Return the [X, Y] coordinate for the center point of the cell that contains the specified text.  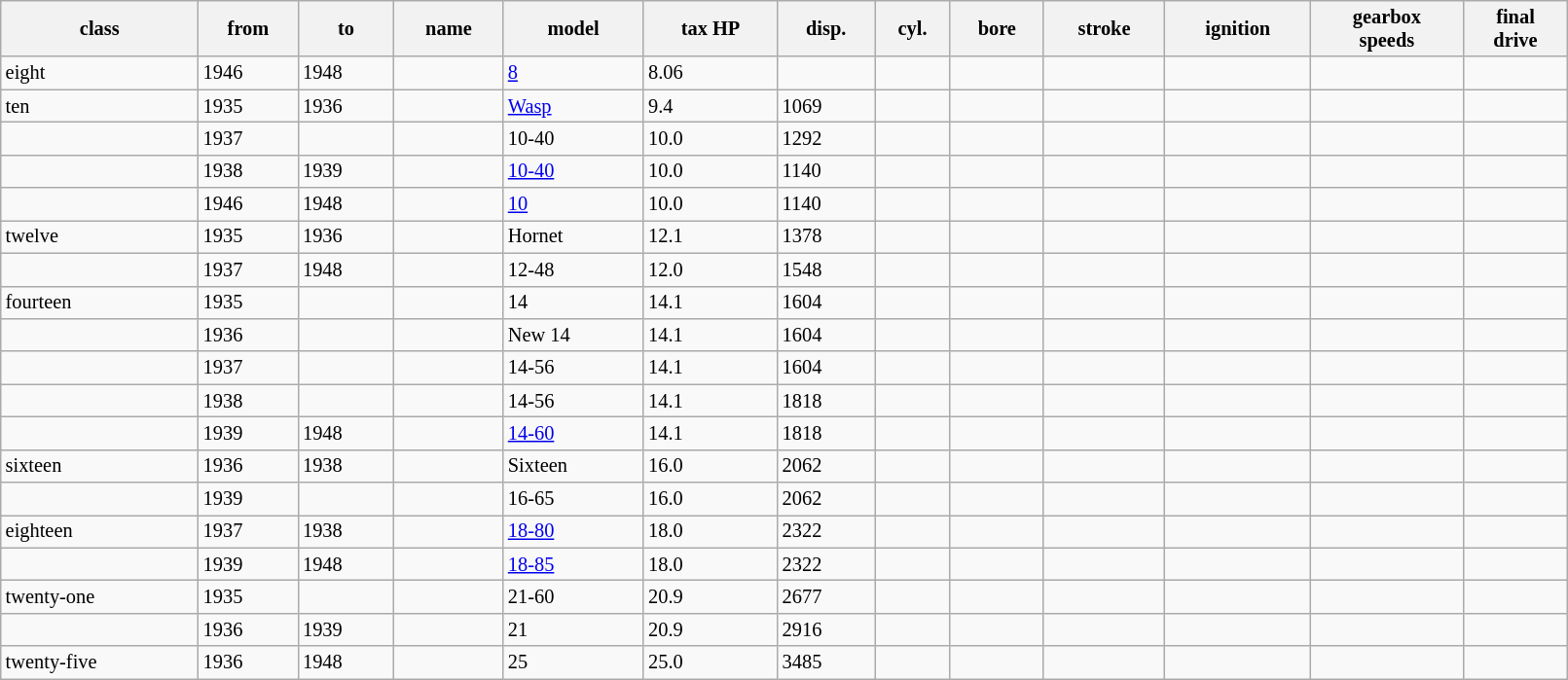
name [449, 28]
tax HP [711, 28]
ignition [1238, 28]
12.1 [711, 236]
from [248, 28]
2677 [826, 596]
twelve [99, 236]
14-60 [573, 433]
cyl. [913, 28]
New 14 [573, 335]
1292 [826, 138]
class [99, 28]
9.4 [711, 106]
10 [573, 204]
14 [573, 303]
finaldrive [1515, 28]
21-60 [573, 596]
1069 [826, 106]
stroke [1104, 28]
3485 [826, 662]
bore [997, 28]
8.06 [711, 73]
12-48 [573, 269]
twenty-one [99, 596]
gearboxspeeds [1387, 28]
1548 [826, 269]
Sixteen [573, 466]
16-65 [573, 499]
12.0 [711, 269]
fourteen [99, 303]
disp. [826, 28]
sixteen [99, 466]
twenty-five [99, 662]
25 [573, 662]
eight [99, 73]
1378 [826, 236]
ten [99, 106]
18-80 [573, 531]
model [573, 28]
8 [573, 73]
to [346, 28]
18-85 [573, 564]
eighteen [99, 531]
2916 [826, 629]
Wasp [573, 106]
25.0 [711, 662]
21 [573, 629]
Hornet [573, 236]
